Pinpoint the cell where the given text exists, returning its (X, Y) midpoint coordinate. 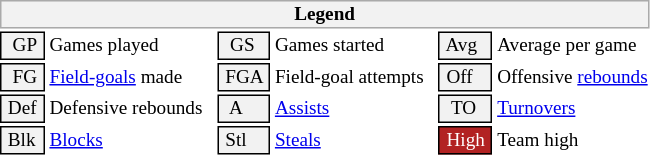
Games started (354, 46)
Average per game (573, 46)
Turnovers (573, 108)
Offensive rebounds (573, 77)
GS (244, 46)
FGA (244, 77)
A (244, 108)
Team high (573, 140)
Blk (22, 140)
Defensive rebounds (131, 108)
Steals (354, 140)
Field-goals made (131, 77)
TO (466, 108)
GP (22, 46)
Assists (354, 108)
Field-goal attempts (354, 77)
Blocks (131, 140)
Avg (466, 46)
High (466, 140)
Legend (324, 14)
Off (466, 77)
Games played (131, 46)
Def (22, 108)
FG (22, 77)
Stl (244, 140)
